Output the [x, y] coordinate of the center of the cell containing the given text.  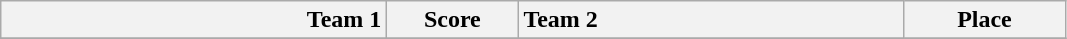
Team 2 [711, 20]
Score [452, 20]
Team 1 [194, 20]
Place [984, 20]
